Extract the (X, Y) coordinate from the center of the cell holding the provided text.  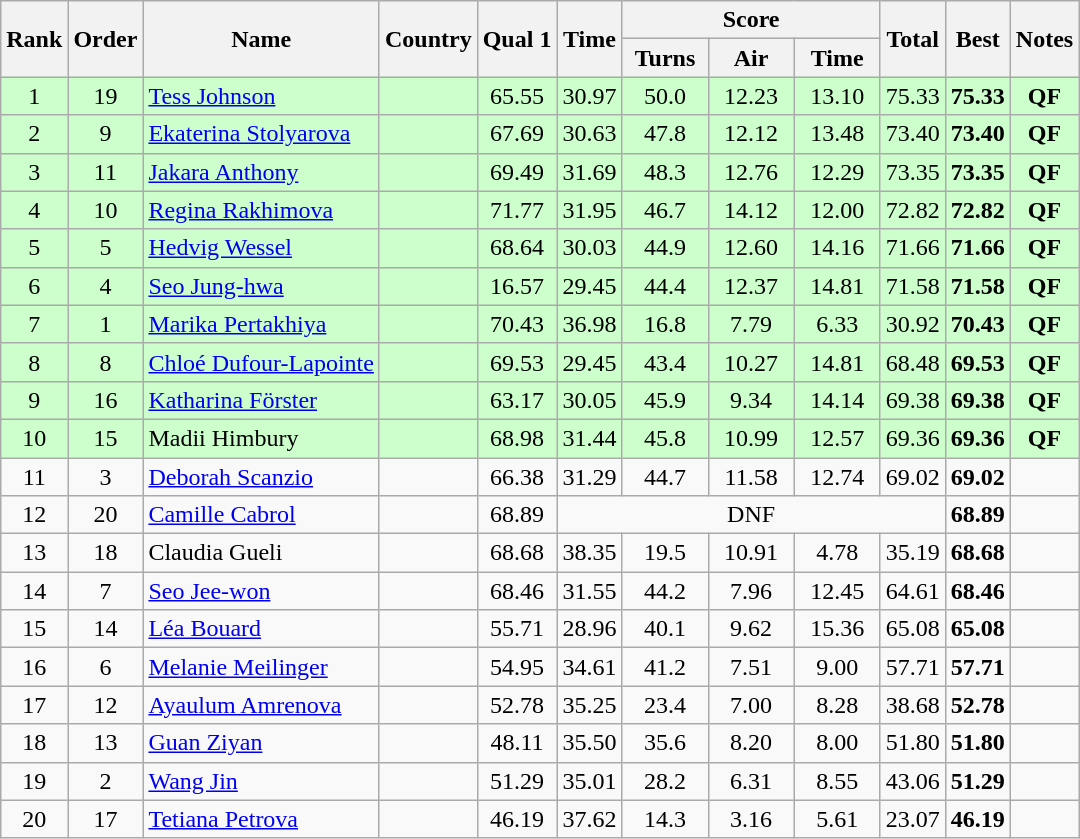
Total (912, 39)
11.58 (751, 477)
30.03 (590, 248)
12.37 (751, 286)
19.5 (665, 553)
44.2 (665, 591)
50.0 (665, 96)
12.23 (751, 96)
Seo Jung-hwa (262, 286)
14.3 (665, 819)
10.91 (751, 553)
40.1 (665, 629)
DNF (751, 515)
Seo Jee-won (262, 591)
65.55 (517, 96)
9.62 (751, 629)
35.25 (590, 705)
69.49 (517, 172)
68.64 (517, 248)
12.60 (751, 248)
66.38 (517, 477)
30.92 (912, 324)
37.62 (590, 819)
Wang Jin (262, 781)
38.68 (912, 705)
55.71 (517, 629)
Score (751, 20)
48.11 (517, 743)
23.07 (912, 819)
Katharina Förster (262, 400)
8.55 (837, 781)
Guan Ziyan (262, 743)
13.48 (837, 134)
Ayaulum Amrenova (262, 705)
12.12 (751, 134)
Marika Pertakhiya (262, 324)
23.4 (665, 705)
12.00 (837, 210)
9.00 (837, 667)
16.8 (665, 324)
68.98 (517, 438)
Best (978, 39)
67.69 (517, 134)
Air (751, 58)
Melanie Meilinger (262, 667)
Country (428, 39)
28.96 (590, 629)
Qual 1 (517, 39)
45.9 (665, 400)
31.29 (590, 477)
28.2 (665, 781)
45.8 (665, 438)
35.50 (590, 743)
5.61 (837, 819)
13.10 (837, 96)
Notes (1044, 39)
Camille Cabrol (262, 515)
3.16 (751, 819)
12.45 (837, 591)
9.34 (751, 400)
Rank (34, 39)
Regina Rakhimova (262, 210)
14.12 (751, 210)
Turns (665, 58)
43.06 (912, 781)
30.63 (590, 134)
31.95 (590, 210)
Tess Johnson (262, 96)
35.01 (590, 781)
31.44 (590, 438)
43.4 (665, 362)
8.28 (837, 705)
8.00 (837, 743)
44.9 (665, 248)
Léa Bouard (262, 629)
71.77 (517, 210)
7.96 (751, 591)
6.33 (837, 324)
7.51 (751, 667)
34.61 (590, 667)
Name (262, 39)
Deborah Scanzio (262, 477)
16.57 (517, 286)
10.27 (751, 362)
12.57 (837, 438)
47.8 (665, 134)
8.20 (751, 743)
Madii Himbury (262, 438)
4.78 (837, 553)
54.95 (517, 667)
41.2 (665, 667)
7.00 (751, 705)
36.98 (590, 324)
Tetiana Petrova (262, 819)
Hedvig Wessel (262, 248)
12.29 (837, 172)
48.3 (665, 172)
44.7 (665, 477)
Order (106, 39)
Jakara Anthony (262, 172)
14.16 (837, 248)
64.61 (912, 591)
38.35 (590, 553)
30.05 (590, 400)
12.74 (837, 477)
7.79 (751, 324)
44.4 (665, 286)
15.36 (837, 629)
46.7 (665, 210)
Claudia Gueli (262, 553)
12.76 (751, 172)
31.55 (590, 591)
35.19 (912, 553)
30.97 (590, 96)
68.48 (912, 362)
10.99 (751, 438)
31.69 (590, 172)
14.14 (837, 400)
63.17 (517, 400)
6.31 (751, 781)
Ekaterina Stolyarova (262, 134)
Chloé Dufour-Lapointe (262, 362)
35.6 (665, 743)
